Determine the [x, y] coordinate at the center of the cell enclosing the given text.  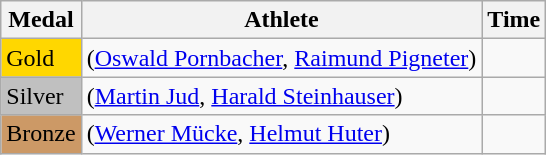
(Martin Jud, Harald Steinhauser) [282, 96]
(Werner Mücke, Helmut Huter) [282, 134]
Athlete [282, 20]
Time [514, 20]
Medal [41, 20]
(Oswald Pornbacher, Raimund Pigneter) [282, 58]
Gold [41, 58]
Silver [41, 96]
Bronze [41, 134]
